From the cell containing the given text, extract its center point as [X, Y] coordinate. 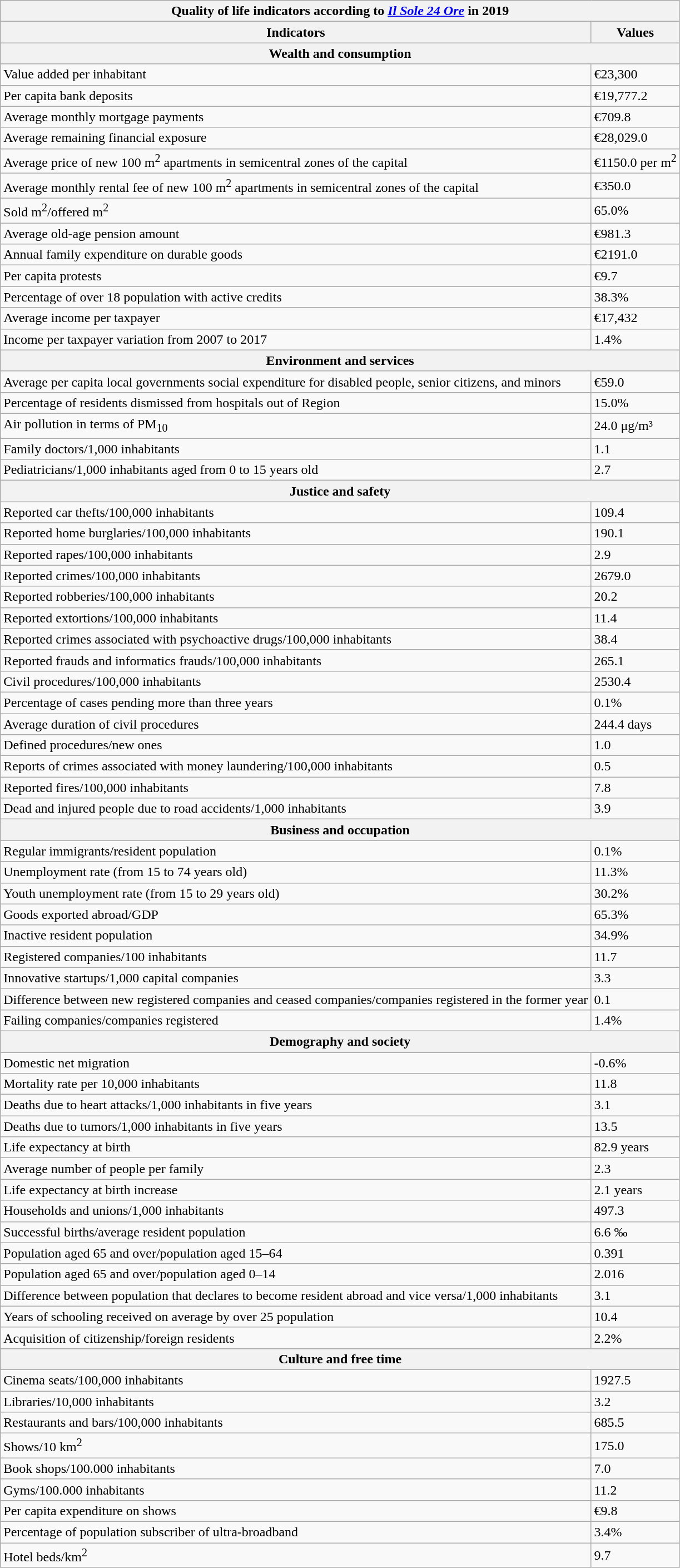
11.8 [635, 1084]
3.4% [635, 1532]
Shows/10 km2 [296, 1446]
Per capita protests [296, 276]
11.4 [635, 618]
65.3% [635, 914]
Reported frauds and informatics frauds/100,000 inhabitants [296, 660]
265.1 [635, 660]
€1150.0 per m2 [635, 161]
€9.7 [635, 276]
Acquisition of citizenship/foreign residents [296, 1338]
Domestic net migration [296, 1063]
Income per taxpayer variation from 2007 to 2017 [296, 339]
497.3 [635, 1211]
Average duration of civil procedures [296, 724]
11.3% [635, 872]
Average remaining financial exposure [296, 138]
Deaths due to tumors/1,000 inhabitants in five years [296, 1126]
24.0 μg/m³ [635, 426]
Reported rapes/100,000 inhabitants [296, 555]
Indicators [296, 32]
Demography and society [340, 1042]
Cinema seats/100,000 inhabitants [296, 1381]
Air pollution in terms of PM10 [296, 426]
Regular immigrants/resident population [296, 851]
1.0 [635, 745]
€28,029.0 [635, 138]
Defined procedures/new ones [296, 745]
0.391 [635, 1253]
Dead and injured people due to road accidents/1,000 inhabitants [296, 809]
Family doctors/1,000 inhabitants [296, 449]
Reported robberies/100,000 inhabitants [296, 597]
Life expectancy at birth increase [296, 1190]
2.016 [635, 1274]
10.4 [635, 1317]
Difference between population that declares to become resident abroad and vice versa/1,000 inhabitants [296, 1295]
Average number of people per family [296, 1169]
Reported home burglaries/100,000 inhabitants [296, 533]
Successful births/average resident population [296, 1232]
Households and unions/1,000 inhabitants [296, 1211]
685.5 [635, 1423]
Reported crimes/100,000 inhabitants [296, 576]
€981.3 [635, 234]
65.0% [635, 210]
€19,777.2 [635, 96]
Average price of new 100 m2 apartments in semicentral zones of the capital [296, 161]
Business and occupation [340, 830]
2530.4 [635, 681]
€350.0 [635, 186]
Value added per inhabitant [296, 75]
11.7 [635, 957]
3.3 [635, 978]
Life expectancy at birth [296, 1147]
€9.8 [635, 1511]
Gyms/100.000 inhabitants [296, 1490]
Mortality rate per 10,000 inhabitants [296, 1084]
Average monthly mortgage payments [296, 117]
Average monthly rental fee of new 100 m2 apartments in semicentral zones of the capital [296, 186]
2.3 [635, 1169]
3.9 [635, 809]
Reported fires/100,000 inhabitants [296, 788]
€709.8 [635, 117]
0.1 [635, 999]
Innovative startups/1,000 capital companies [296, 978]
2.9 [635, 555]
Difference between new registered companies and ceased companies/companies registered in the former year [296, 999]
Per capita bank deposits [296, 96]
244.4 days [635, 724]
175.0 [635, 1446]
6.6 ‰ [635, 1232]
82.9 years [635, 1147]
7.8 [635, 788]
20.2 [635, 597]
Reported crimes associated with psychoactive drugs/100,000 inhabitants [296, 639]
Deaths due to heart attacks/1,000 inhabitants in five years [296, 1105]
€17,432 [635, 318]
Percentage of residents dismissed from hospitals out of Region [296, 403]
Restaurants and bars/100,000 inhabitants [296, 1423]
13.5 [635, 1126]
2.2% [635, 1338]
-0.6% [635, 1063]
Per capita expenditure on shows [296, 1511]
109.4 [635, 512]
Environment and services [340, 360]
3.2 [635, 1402]
7.0 [635, 1468]
Average old-age pension amount [296, 234]
38.3% [635, 297]
Average income per taxpayer [296, 318]
Population aged 65 and over/population aged 0–14 [296, 1274]
Hotel beds/km2 [296, 1555]
34.9% [635, 936]
Book shops/100.000 inhabitants [296, 1468]
Percentage of cases pending more than three years [296, 703]
2679.0 [635, 576]
Failing companies/companies registered [296, 1020]
38.4 [635, 639]
Youth unemployment rate (from 15 to 29 years old) [296, 893]
Sold m2/offered m2 [296, 210]
9.7 [635, 1555]
11.2 [635, 1490]
Population aged 65 and over/population aged 15–64 [296, 1253]
Registered companies/100 inhabitants [296, 957]
Culture and free time [340, 1359]
Justice and safety [340, 491]
€59.0 [635, 382]
Libraries/10,000 inhabitants [296, 1402]
190.1 [635, 533]
Annual family expenditure on durable goods [296, 255]
Percentage of population subscriber of ultra-broadband [296, 1532]
1.1 [635, 449]
Pediatricians/1,000 inhabitants aged from 0 to 15 years old [296, 470]
Quality of life indicators according to Il Sole 24 Ore in 2019 [340, 11]
€23,300 [635, 75]
Reported extortions/100,000 inhabitants [296, 618]
€2191.0 [635, 255]
Average per capita local governments social expenditure for disabled people, senior citizens, and minors [296, 382]
15.0% [635, 403]
2.7 [635, 470]
0.5 [635, 766]
Percentage of over 18 population with active credits [296, 297]
Years of schooling received on average by over 25 population [296, 1317]
1927.5 [635, 1381]
Reports of crimes associated with money laundering/100,000 inhabitants [296, 766]
Wealth and consumption [340, 53]
Inactive resident population [296, 936]
Values [635, 32]
Reported car thefts/100,000 inhabitants [296, 512]
Goods exported abroad/GDP [296, 914]
Civil procedures/100,000 inhabitants [296, 681]
Unemployment rate (from 15 to 74 years old) [296, 872]
2.1 years [635, 1190]
30.2% [635, 893]
